Provide the (X, Y) coordinate of the cell's center where the given text is located.  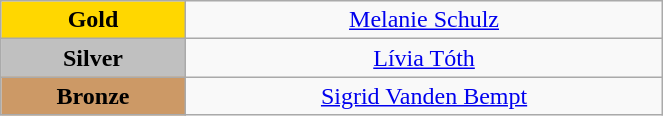
Bronze (93, 96)
Gold (93, 20)
Melanie Schulz (424, 20)
Silver (93, 58)
Lívia Tóth (424, 58)
Sigrid Vanden Bempt (424, 96)
